Find where the given text appears and provide that cell's center as (x, y) coordinate. 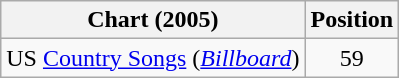
Position (352, 20)
US Country Songs (Billboard) (153, 58)
Chart (2005) (153, 20)
59 (352, 58)
